Return the (x, y) coordinate for the center point of the cell that contains the specified text.  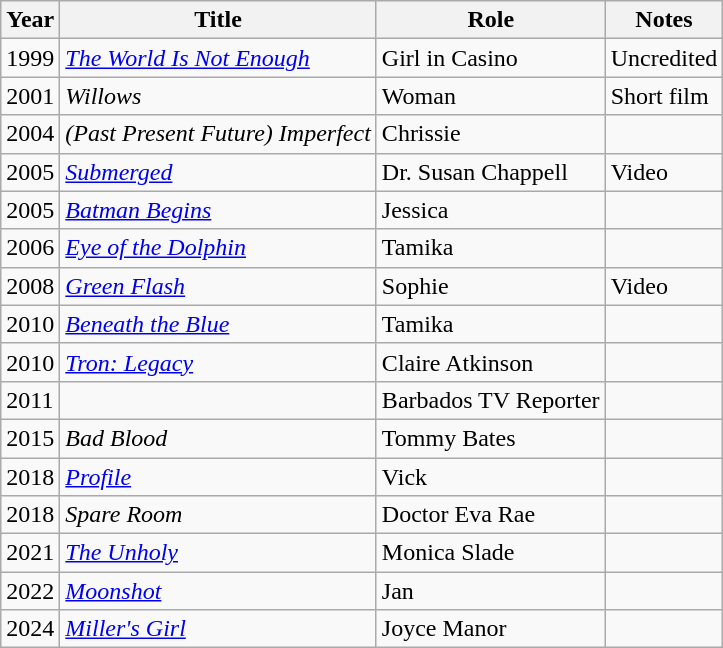
2015 (30, 438)
Bad Blood (218, 438)
The Unholy (218, 553)
Dr. Susan Chappell (490, 172)
Beneath the Blue (218, 324)
2008 (30, 286)
2022 (30, 591)
Short film (664, 96)
Uncredited (664, 58)
Doctor Eva Rae (490, 515)
Girl in Casino (490, 58)
2011 (30, 400)
Tommy Bates (490, 438)
Notes (664, 20)
The World Is Not Enough (218, 58)
Willows (218, 96)
1999 (30, 58)
Batman Begins (218, 210)
Tron: Legacy (218, 362)
(Past Present Future) Imperfect (218, 134)
Profile (218, 477)
2006 (30, 248)
Monica Slade (490, 553)
Joyce Manor (490, 629)
Chrissie (490, 134)
Miller's Girl (218, 629)
Barbados TV Reporter (490, 400)
2004 (30, 134)
Title (218, 20)
Submerged (218, 172)
Sophie (490, 286)
Woman (490, 96)
Spare Room (218, 515)
Claire Atkinson (490, 362)
Green Flash (218, 286)
Jessica (490, 210)
Eye of the Dolphin (218, 248)
Year (30, 20)
2024 (30, 629)
Jan (490, 591)
2001 (30, 96)
Moonshot (218, 591)
Role (490, 20)
Vick (490, 477)
2021 (30, 553)
